Provide the (X, Y) coordinate of the cell's center where the given text is located.  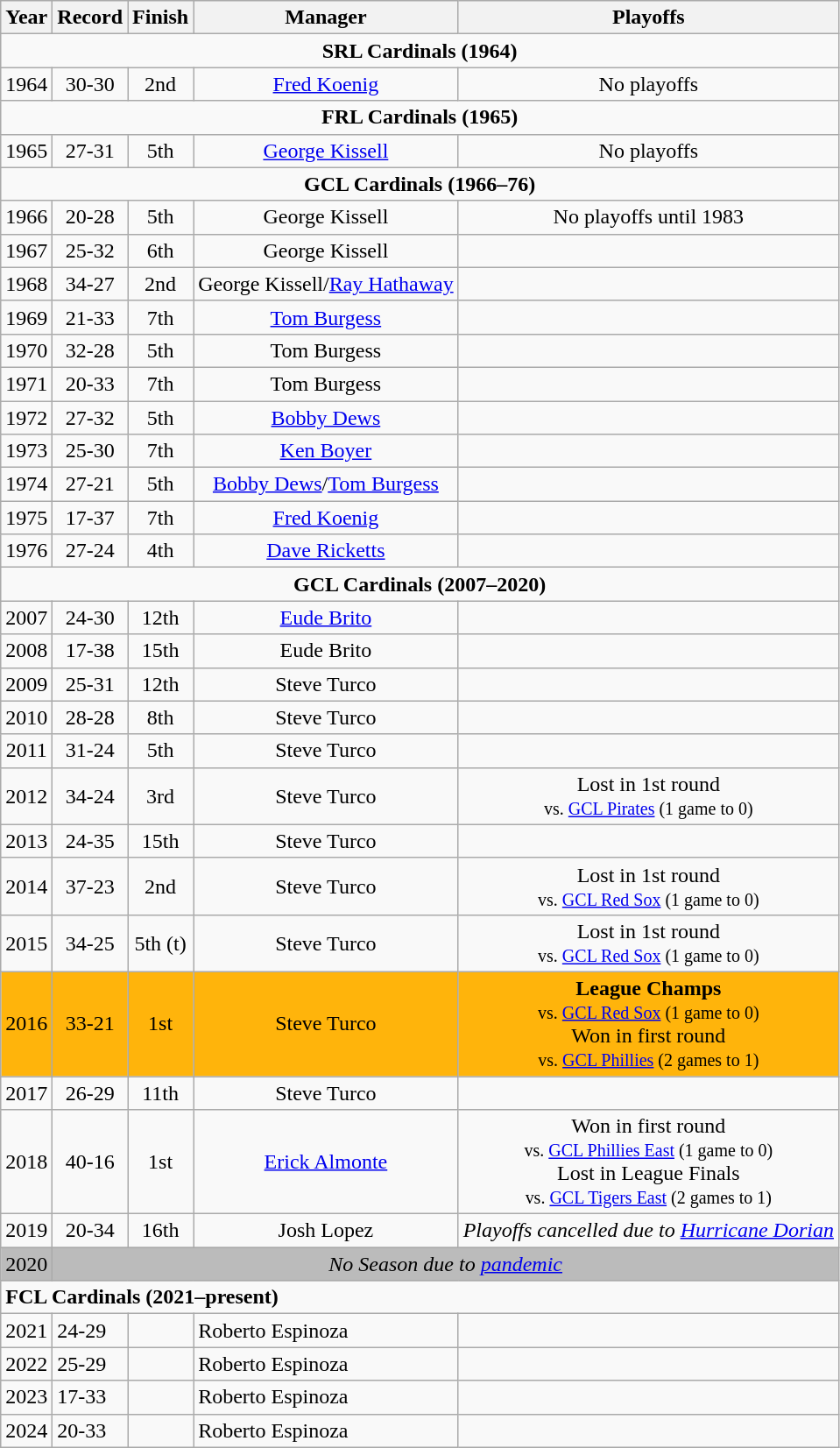
1969 (26, 317)
1973 (26, 451)
2020 (26, 1264)
1964 (26, 84)
17-37 (90, 518)
6th (161, 251)
17-33 (90, 1397)
2011 (26, 751)
27-21 (90, 484)
Ken Boyer (326, 451)
No playoffs until 1983 (648, 217)
1972 (26, 418)
5th (t) (161, 943)
Won in first roundvs. GCL Phillies East (1 game to 0)Lost in League Finalsvs. GCL Tigers East (2 games to 1) (648, 1162)
27-31 (90, 151)
FCL Cardinals (2021–present) (420, 1297)
25-29 (90, 1364)
24-35 (90, 841)
Playoffs (648, 18)
Playoffs cancelled due to Hurricane Dorian (648, 1231)
Bobby Dews (326, 418)
34-25 (90, 943)
2013 (26, 841)
2009 (26, 684)
1967 (26, 251)
2017 (26, 1092)
2008 (26, 651)
2016 (26, 1023)
2023 (26, 1397)
2019 (26, 1231)
28-28 (90, 717)
2014 (26, 886)
20-28 (90, 217)
2018 (26, 1162)
2012 (26, 795)
GCL Cardinals (1966–76) (420, 184)
Year (26, 18)
20-34 (90, 1231)
37-23 (90, 886)
Record (90, 18)
1970 (26, 350)
Dave Ricketts (326, 551)
34-24 (90, 795)
33-21 (90, 1023)
2022 (26, 1364)
1965 (26, 151)
24-29 (90, 1331)
Bobby Dews/Tom Burgess (326, 484)
25-32 (90, 251)
25-31 (90, 684)
27-24 (90, 551)
34-27 (90, 284)
24-30 (90, 618)
4th (161, 551)
Manager (326, 18)
1968 (26, 284)
FRL Cardinals (1965) (420, 117)
31-24 (90, 751)
40-16 (90, 1162)
Lost in 1st roundvs. GCL Pirates (1 game to 0) (648, 795)
17-38 (90, 651)
16th (161, 1231)
GCL Cardinals (2007–2020) (420, 584)
2021 (26, 1331)
2010 (26, 717)
1976 (26, 551)
8th (161, 717)
26-29 (90, 1092)
No Season due to pandemic (446, 1264)
1974 (26, 484)
Erick Almonte (326, 1162)
2007 (26, 618)
League Champsvs. GCL Red Sox (1 game to 0)Won in first roundvs. GCL Phillies (2 games to 1) (648, 1023)
3rd (161, 795)
21-33 (90, 317)
27-32 (90, 418)
25-30 (90, 451)
11th (161, 1092)
2015 (26, 943)
1966 (26, 217)
Josh Lopez (326, 1231)
30-30 (90, 84)
1975 (26, 518)
Finish (161, 18)
SRL Cardinals (1964) (420, 51)
2024 (26, 1430)
32-28 (90, 350)
1971 (26, 384)
George Kissell/Ray Hathaway (326, 284)
